Search for the cell housing the specified text and yield its (x, y) center coordinate. 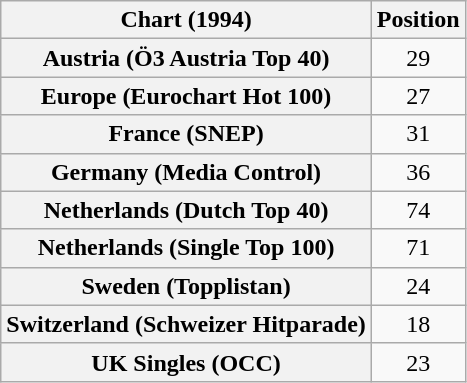
Austria (Ö3 Austria Top 40) (186, 58)
UK Singles (OCC) (186, 362)
France (SNEP) (186, 134)
18 (418, 324)
23 (418, 362)
27 (418, 96)
71 (418, 248)
Germany (Media Control) (186, 172)
36 (418, 172)
Position (418, 20)
Sweden (Topplistan) (186, 286)
29 (418, 58)
Europe (Eurochart Hot 100) (186, 96)
Chart (1994) (186, 20)
74 (418, 210)
Netherlands (Single Top 100) (186, 248)
Switzerland (Schweizer Hitparade) (186, 324)
31 (418, 134)
24 (418, 286)
Netherlands (Dutch Top 40) (186, 210)
